Return (X, Y) of the center of cell containing provided text 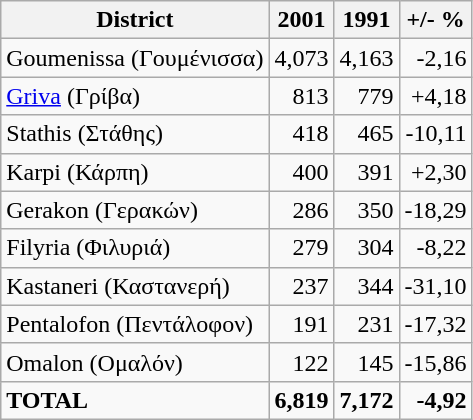
231 (366, 324)
Filyria (Φιλυριά) (135, 248)
Karpi (Κάρπη) (135, 172)
122 (302, 362)
Kastaneri (Καστανερή) (135, 286)
-17,32 (436, 324)
779 (366, 96)
813 (302, 96)
Omalon (Ομαλόν) (135, 362)
Gerakon (Γερακών) (135, 210)
Stathis (Στάθης) (135, 134)
304 (366, 248)
Griva (Γρίβα) (135, 96)
-15,86 (436, 362)
4,073 (302, 58)
6,819 (302, 400)
TOTAL (135, 400)
7,172 (366, 400)
District (135, 20)
400 (302, 172)
465 (366, 134)
-31,10 (436, 286)
418 (302, 134)
1991 (366, 20)
2001 (302, 20)
-18,29 (436, 210)
-4,92 (436, 400)
-8,22 (436, 248)
+/- % (436, 20)
Goumenissa (Γουμένισσα) (135, 58)
191 (302, 324)
350 (366, 210)
391 (366, 172)
4,163 (366, 58)
237 (302, 286)
+4,18 (436, 96)
Pentalofon (Πεντάλοφον) (135, 324)
286 (302, 210)
-2,16 (436, 58)
+2,30 (436, 172)
-10,11 (436, 134)
279 (302, 248)
145 (366, 362)
344 (366, 286)
